Output the (X, Y) coordinate of the center of the cell containing the given text.  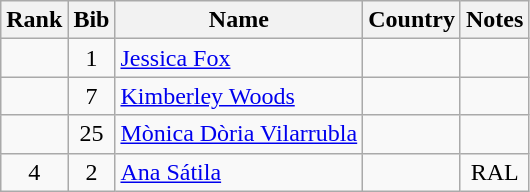
Name (239, 20)
2 (92, 172)
Ana Sátila (239, 172)
4 (34, 172)
Country (412, 20)
Bib (92, 20)
Notes (494, 20)
Mònica Dòria Vilarrubla (239, 134)
RAL (494, 172)
Rank (34, 20)
1 (92, 58)
7 (92, 96)
Jessica Fox (239, 58)
Kimberley Woods (239, 96)
25 (92, 134)
